Output the (x, y) coordinate of the center of the cell containing the given text.  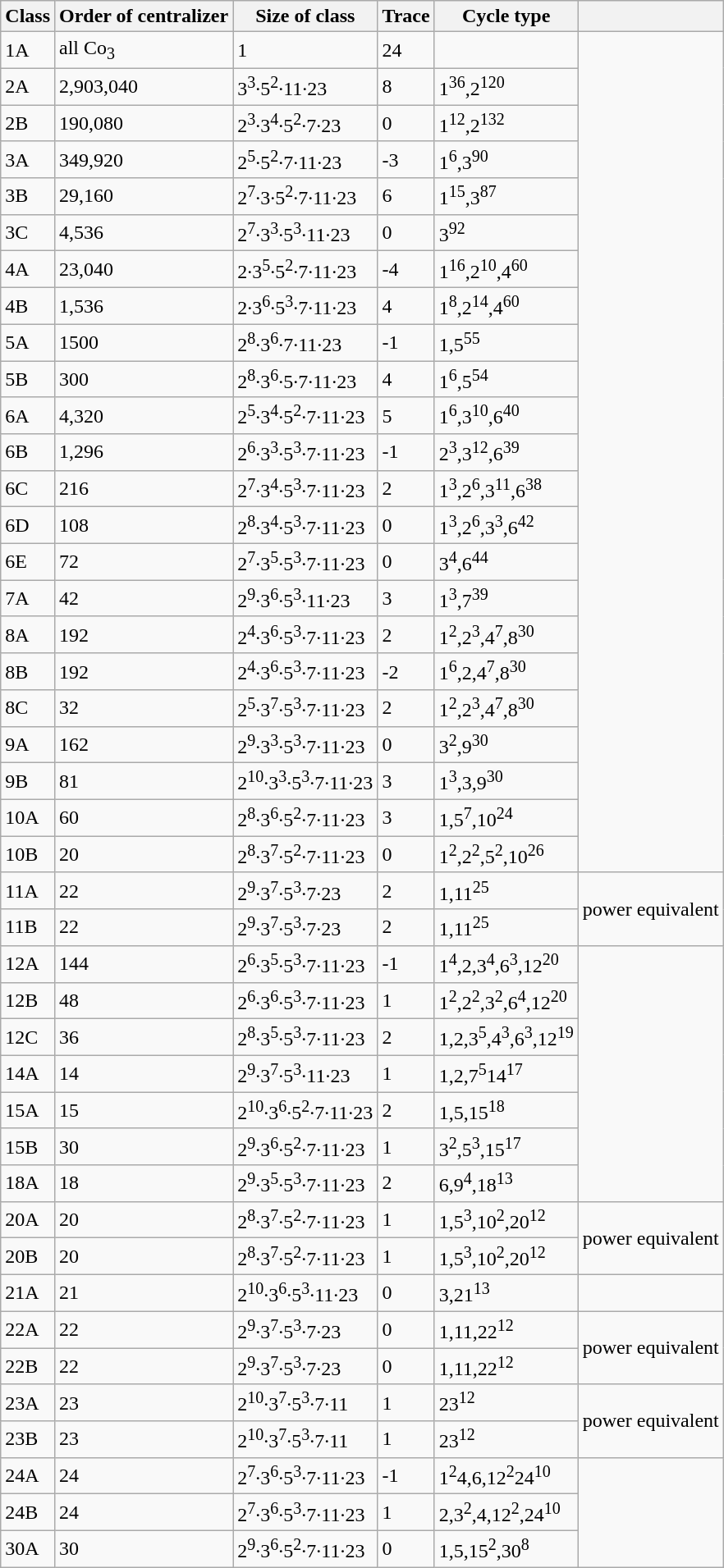
72 (144, 561)
25·34·52·7·11·23 (305, 415)
26·35·53·7·11·23 (305, 963)
9B (28, 781)
210·36·52·7·11·23 (305, 1111)
14,2,34,63,1220 (506, 963)
-2 (406, 671)
4,320 (144, 415)
4A (28, 269)
60 (144, 817)
2,32,4,122,2410 (506, 1513)
14A (28, 1073)
1,5,152,308 (506, 1549)
18A (28, 1183)
23,040 (144, 269)
8C (28, 709)
216 (144, 489)
18,214,460 (506, 305)
27·35·53·7·11·23 (305, 561)
210·33·53·7·11·23 (305, 781)
all Co3 (144, 50)
11A (28, 891)
7A (28, 599)
12,22,32,64,1220 (506, 1001)
32,930 (506, 745)
3C (28, 233)
15A (28, 1111)
27·33·53·11·23 (305, 233)
12C (28, 1037)
300 (144, 379)
6E (28, 561)
34,644 (506, 561)
116,210,460 (506, 269)
13,3,930 (506, 781)
16,554 (506, 379)
1,555 (506, 343)
12,22,52,1026 (506, 855)
5B (28, 379)
Order of centralizer (144, 16)
-3 (406, 159)
24A (28, 1475)
23A (28, 1403)
6A (28, 415)
20A (28, 1219)
1A (28, 50)
20B (28, 1257)
23·34·52·7·23 (305, 123)
108 (144, 525)
13,26,33,642 (506, 525)
12A (28, 963)
28·34·53·7·11·23 (305, 525)
28·36·5·7·11·23 (305, 379)
6B (28, 453)
29·36·53·11·23 (305, 599)
112,2132 (506, 123)
16,2,47,830 (506, 671)
13,26,311,638 (506, 489)
33·52·11·23 (305, 87)
3A (28, 159)
16,310,640 (506, 415)
15B (28, 1147)
136,2120 (506, 87)
1500 (144, 343)
28·36·7·11·23 (305, 343)
15 (144, 1111)
6,94,1813 (506, 1183)
1,2,751417 (506, 1073)
24B (28, 1513)
2B (28, 123)
22A (28, 1329)
124,6,1222410 (506, 1475)
16,390 (506, 159)
48 (144, 1001)
10A (28, 817)
29·35·53·7·11·23 (305, 1183)
25·52·7·11·23 (305, 159)
29·33·53·7·11·23 (305, 745)
Class (28, 16)
23,312,639 (506, 453)
14 (144, 1073)
6C (28, 489)
8 (406, 87)
21A (28, 1293)
2,903,040 (144, 87)
8B (28, 671)
3B (28, 197)
1,296 (144, 453)
9A (28, 745)
11B (28, 927)
6 (406, 197)
29·37·53·11·23 (305, 1073)
2·36·53·7·11·23 (305, 305)
13,739 (506, 599)
162 (144, 745)
6D (28, 525)
26·33·53·7·11·23 (305, 453)
2·35·52·7·11·23 (305, 269)
18 (144, 1183)
1,536 (144, 305)
10B (28, 855)
28·35·53·7·11·23 (305, 1037)
1,5,1518 (506, 1111)
22B (28, 1367)
Size of class (305, 16)
190,080 (144, 123)
81 (144, 781)
27·3·52·7·11·23 (305, 197)
36 (144, 1037)
115,387 (506, 197)
32,53,1517 (506, 1147)
Trace (406, 16)
25·37·53·7·11·23 (305, 709)
32 (144, 709)
349,920 (144, 159)
23B (28, 1439)
-4 (406, 269)
12B (28, 1001)
26·36·53·7·11·23 (305, 1001)
392 (506, 233)
210·36·53·11·23 (305, 1293)
1,57,1024 (506, 817)
4B (28, 305)
28·36·52·7·11·23 (305, 817)
144 (144, 963)
4,536 (144, 233)
5 (406, 415)
27·34·53·7·11·23 (305, 489)
3,2113 (506, 1293)
8A (28, 635)
2A (28, 87)
21 (144, 1293)
1,2,35,43,63,1219 (506, 1037)
29,160 (144, 197)
30A (28, 1549)
Cycle type (506, 16)
42 (144, 599)
5A (28, 343)
